Pinpoint the cell where the given text exists, returning its [X, Y] midpoint coordinate. 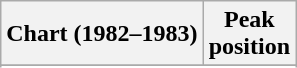
Chart (1982–1983) [102, 34]
Peakposition [249, 34]
